Provide the (x, y) coordinate of the cell's center where the given text is located.  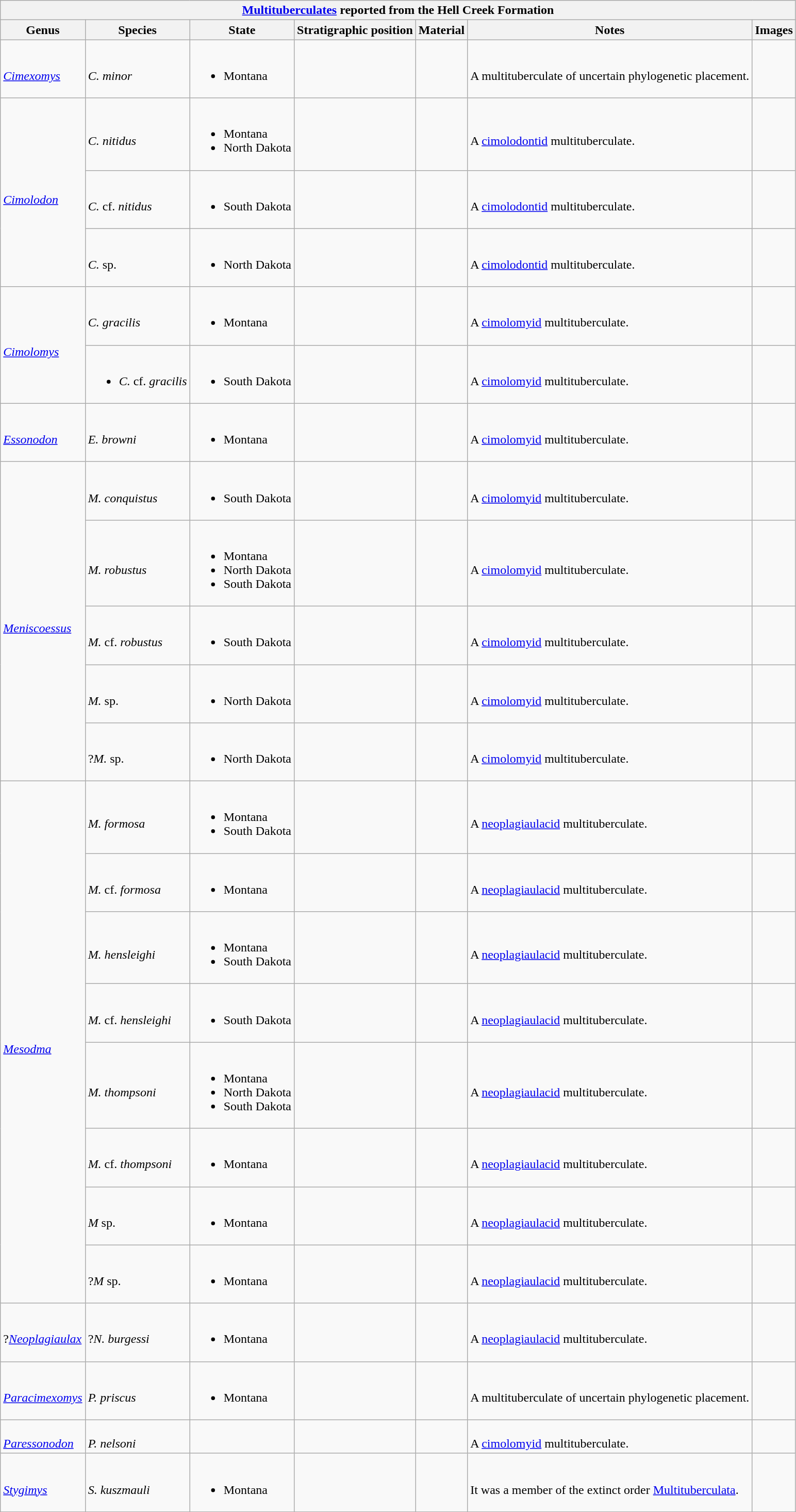
C. sp. (137, 258)
Meniscoessus (43, 621)
M. sp. (137, 693)
M. thompsoni (137, 1085)
Paracimexomys (43, 1390)
C. cf. nitidus (137, 199)
M sp. (137, 1216)
?N. burgessi (137, 1333)
It was a member of the extinct order Multituberculata. (610, 1482)
P. nelsoni (137, 1437)
M. cf. hensleighi (137, 1013)
C. nitidus (137, 134)
State (242, 30)
Images (774, 30)
P. priscus (137, 1390)
Paressonodon (43, 1437)
?M. sp. (137, 752)
Cimexomys (43, 69)
?M sp. (137, 1274)
Multituberculates reported from the Hell Creek Formation (398, 10)
Stratigraphic position (355, 30)
Mesodma (43, 1042)
M. robustus (137, 563)
M. conquistus (137, 491)
Stygimys (43, 1482)
E. browni (137, 432)
Species (137, 30)
M. cf. thompsoni (137, 1157)
Genus (43, 30)
Material (441, 30)
MontanaNorth Dakota (242, 134)
C. minor (137, 69)
C. cf. gracilis (137, 374)
Cimolomys (43, 345)
Notes (610, 30)
M. hensleighi (137, 948)
M. cf. robustus (137, 635)
?Neoplagiaulax (43, 1333)
C. gracilis (137, 316)
M. formosa (137, 817)
S. kuszmauli (137, 1482)
Essonodon (43, 432)
M. cf. formosa (137, 883)
Cimolodon (43, 192)
